Search for the cell housing the specified text and yield its (X, Y) center coordinate. 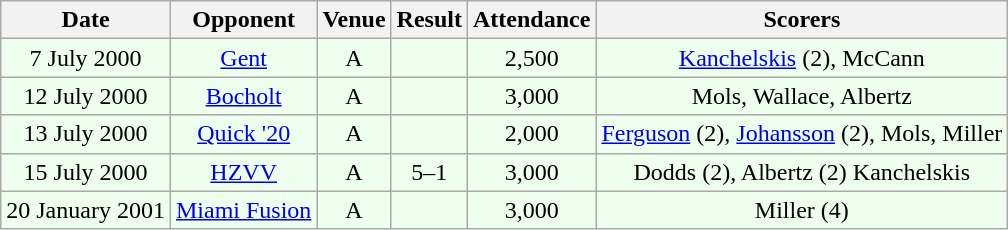
2,500 (531, 58)
12 July 2000 (86, 96)
Attendance (531, 20)
Miami Fusion (243, 210)
Result (429, 20)
15 July 2000 (86, 172)
Opponent (243, 20)
Bocholt (243, 96)
20 January 2001 (86, 210)
Venue (354, 20)
Kanchelskis (2), McCann (802, 58)
Mols, Wallace, Albertz (802, 96)
5–1 (429, 172)
Ferguson (2), Johansson (2), Mols, Miller (802, 134)
Date (86, 20)
Miller (4) (802, 210)
7 July 2000 (86, 58)
Dodds (2), Albertz (2) Kanchelskis (802, 172)
Gent (243, 58)
Quick '20 (243, 134)
13 July 2000 (86, 134)
HZVV (243, 172)
2,000 (531, 134)
Scorers (802, 20)
